Determine the (x, y) coordinate at the center of the cell enclosing the given text.  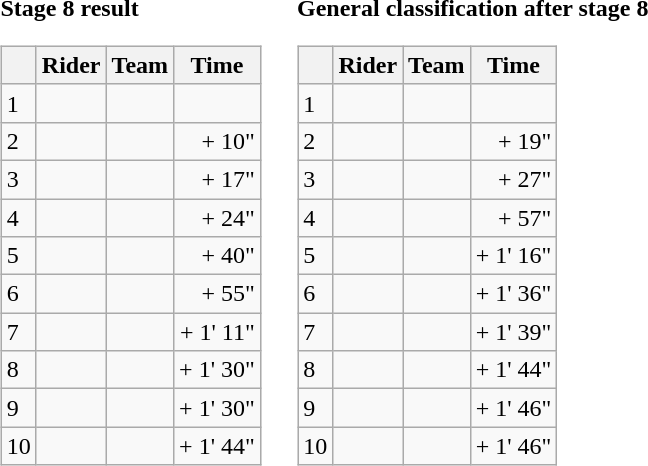
+ 10" (218, 141)
+ 27" (514, 179)
+ 17" (218, 179)
+ 1' 39" (514, 332)
+ 1' 11" (218, 332)
+ 40" (218, 256)
+ 24" (218, 217)
+ 19" (514, 141)
+ 55" (218, 294)
+ 1' 36" (514, 294)
+ 1' 16" (514, 256)
+ 57" (514, 217)
